Extract the (X, Y) coordinate from the center of the cell holding the provided text.  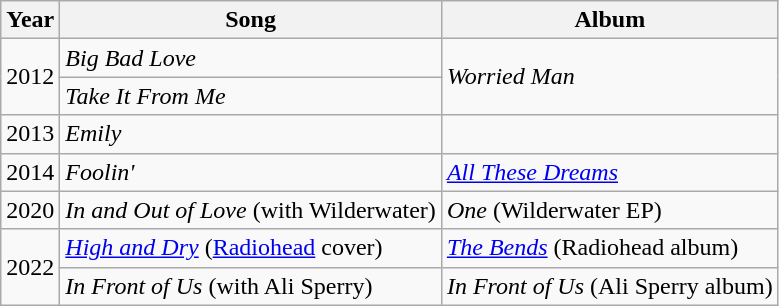
Song (251, 20)
All These Dreams (610, 172)
In Front of Us (Ali Sperry album) (610, 286)
Foolin' (251, 172)
Album (610, 20)
The Bends (Radiohead album) (610, 248)
2013 (30, 134)
2022 (30, 267)
Take It From Me (251, 96)
Big Bad Love (251, 58)
2020 (30, 210)
Emily (251, 134)
One (Wilderwater EP) (610, 210)
High and Dry (Radiohead cover) (251, 248)
2014 (30, 172)
In Front of Us (with Ali Sperry) (251, 286)
Worried Man (610, 77)
In and Out of Love (with Wilderwater) (251, 210)
2012 (30, 77)
Year (30, 20)
